Extract the (X, Y) coordinate from the center of the cell holding the provided text.  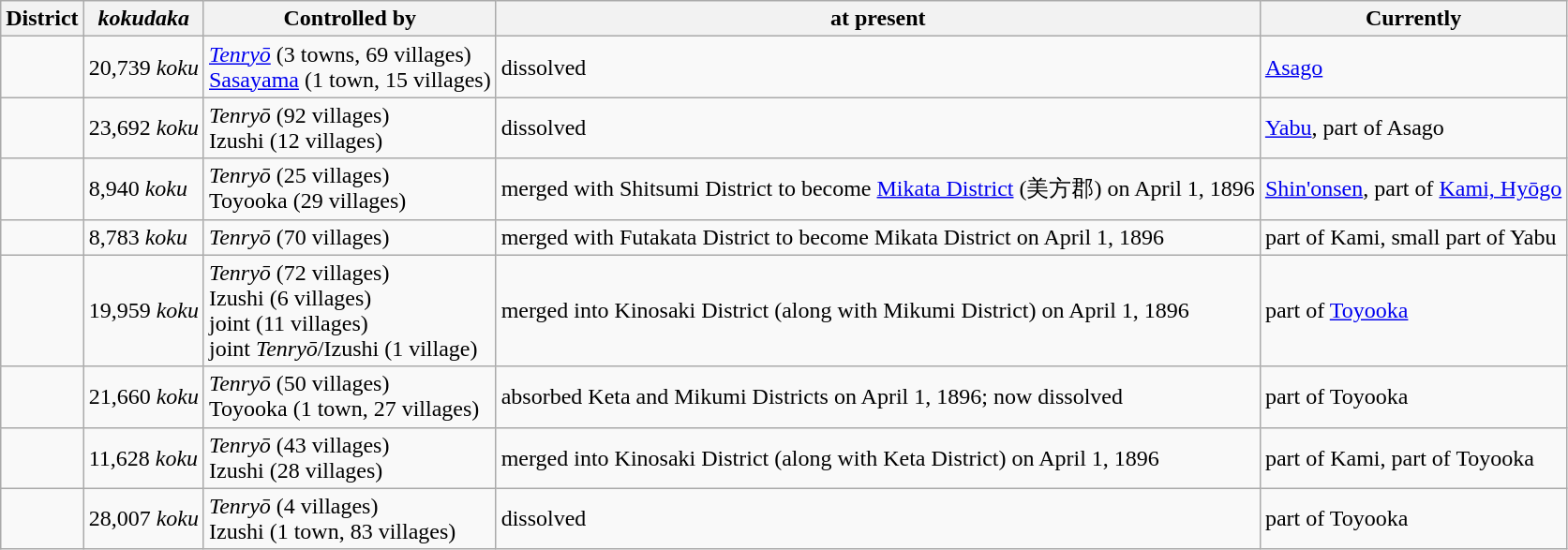
District (42, 19)
23,692 koku (143, 127)
merged with Shitsumi District to become Mikata District (美方郡) on April 1, 1896 (877, 189)
kokudaka (143, 19)
21,660 koku (143, 397)
absorbed Keta and Mikumi Districts on April 1, 1896; now dissolved (877, 397)
merged into Kinosaki District (along with Mikumi District) on April 1, 1896 (877, 311)
Shin'onsen, part of Kami, Hyōgo (1413, 189)
part of Kami, small part of Yabu (1413, 237)
Tenryō (70 villages) (350, 237)
Tenryō (50 villages)Toyooka (1 town, 27 villages) (350, 397)
Tenryō (92 villages)Izushi (12 villages) (350, 127)
merged into Kinosaki District (along with Keta District) on April 1, 1896 (877, 457)
Tenryō (25 villages)Toyooka (29 villages) (350, 189)
part of Kami, part of Toyooka (1413, 457)
at present (877, 19)
28,007 koku (143, 519)
Controlled by (350, 19)
Tenryō (3 towns, 69 villages)Sasayama (1 town, 15 villages) (350, 67)
20,739 koku (143, 67)
Currently (1413, 19)
Tenryō (72 villages)Izushi (6 villages)joint (11 villages)joint Tenryō/Izushi (1 village) (350, 311)
Tenryō (4 villages)Izushi (1 town, 83 villages) (350, 519)
Asago (1413, 67)
Tenryō (43 villages)Izushi (28 villages) (350, 457)
8,783 koku (143, 237)
merged with Futakata District to become Mikata District on April 1, 1896 (877, 237)
8,940 koku (143, 189)
11,628 koku (143, 457)
19,959 koku (143, 311)
Yabu, part of Asago (1413, 127)
